Provide the [x, y] coordinate of the cell's center where the given text is located.  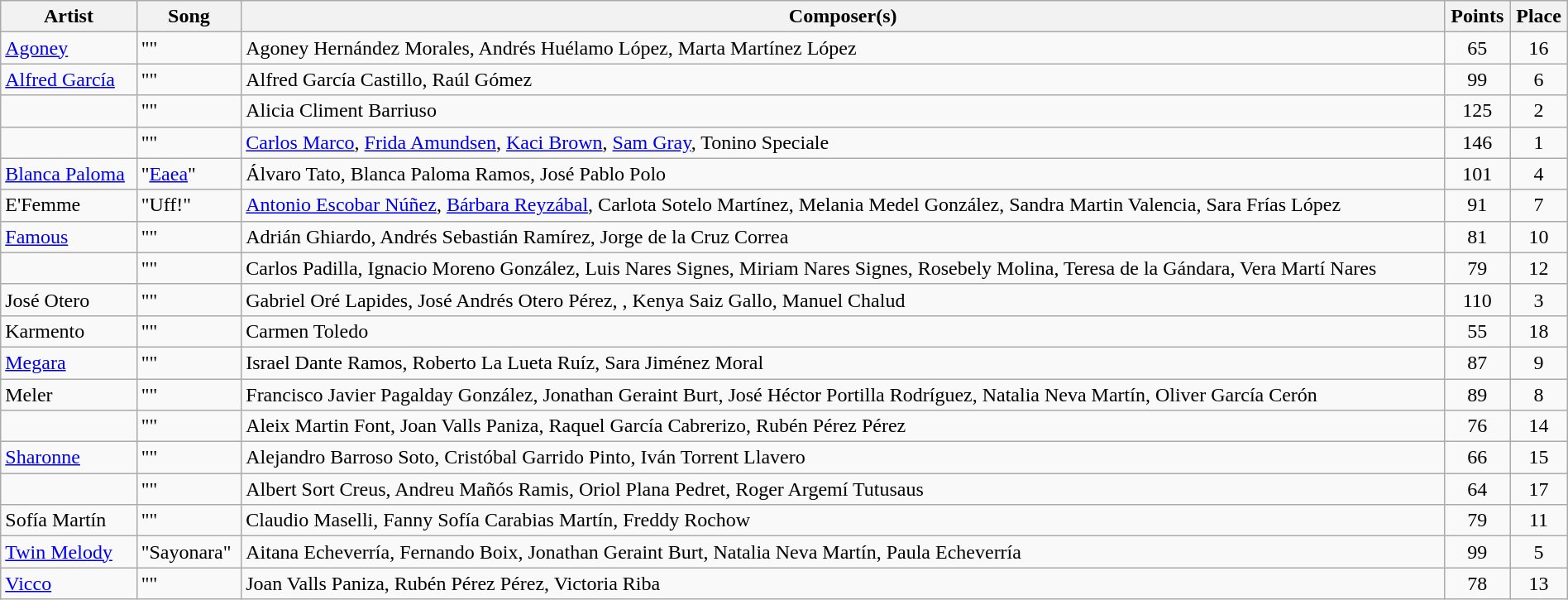
Francisco Javier Pagalday González, Jonathan Geraint Burt, José Héctor Portilla Rodríguez, Natalia Neva Martín, Oliver García Cerón [844, 395]
Meler [69, 395]
16 [1538, 48]
110 [1477, 300]
Álvaro Tato, Blanca Paloma Ramos, José Pablo Polo [844, 174]
"Eaea" [189, 174]
65 [1477, 48]
E'Femme [69, 205]
64 [1477, 489]
3 [1538, 300]
Place [1538, 17]
Alejandro Barroso Soto, Cristóbal Garrido Pinto, Iván Torrent Llavero [844, 458]
9 [1538, 362]
Sharonne [69, 458]
Aleix Martin Font, Joan Valls Paniza, Raquel García Cabrerizo, Rubén Pérez Pérez [844, 426]
Alfred García [69, 79]
2 [1538, 111]
6 [1538, 79]
101 [1477, 174]
13 [1538, 583]
Alfred García Castillo, Raúl Gómez [844, 79]
Carlos Marco, Frida Amundsen, Kaci Brown, Sam Gray, Tonino Speciale [844, 142]
Albert Sort Creus, Andreu Mañós Ramis, Oriol Plana Pedret, Roger Argemí Tutusaus [844, 489]
Adrián Ghiardo, Andrés Sebastián Ramírez, Jorge de la Cruz Correa [844, 237]
"Sayonara" [189, 552]
Carmen Toledo [844, 331]
Composer(s) [844, 17]
Song [189, 17]
Agoney Hernández Morales, Andrés Huélamo López, Marta Martínez López [844, 48]
18 [1538, 331]
Alicia Climent Barriuso [844, 111]
Karmento [69, 331]
Megara [69, 362]
1 [1538, 142]
Claudio Maselli, Fanny Sofía Carabias Martín, Freddy Rochow [844, 521]
Famous [69, 237]
"Uff!" [189, 205]
José Otero [69, 300]
Carlos Padilla, Ignacio Moreno González, Luis Nares Signes, Miriam Nares Signes, Rosebely Molina, Teresa de la Gándara, Vera Martí Nares [844, 268]
8 [1538, 395]
17 [1538, 489]
14 [1538, 426]
5 [1538, 552]
91 [1477, 205]
89 [1477, 395]
Aitana Echeverría, Fernando Boix, Jonathan Geraint Burt, Natalia Neva Martín, Paula Echeverría [844, 552]
Vicco [69, 583]
Israel Dante Ramos, Roberto La Lueta Ruíz, Sara Jiménez Moral [844, 362]
Sofía Martín [69, 521]
10 [1538, 237]
81 [1477, 237]
78 [1477, 583]
15 [1538, 458]
Points [1477, 17]
Agoney [69, 48]
Gabriel Oré Lapides, José Andrés Otero Pérez, , Kenya Saiz Gallo, Manuel Chalud [844, 300]
Joan Valls Paniza, Rubén Pérez Pérez, Victoria Riba [844, 583]
Blanca Paloma [69, 174]
4 [1538, 174]
146 [1477, 142]
Antonio Escobar Núñez, Bárbara Reyzábal, Carlota Sotelo Martínez, Melania Medel González, Sandra Martin Valencia, Sara Frías López [844, 205]
Artist [69, 17]
12 [1538, 268]
87 [1477, 362]
7 [1538, 205]
Twin Melody [69, 552]
11 [1538, 521]
55 [1477, 331]
76 [1477, 426]
125 [1477, 111]
66 [1477, 458]
